Determine the [X, Y] coordinate at the center of the cell enclosing the given text.  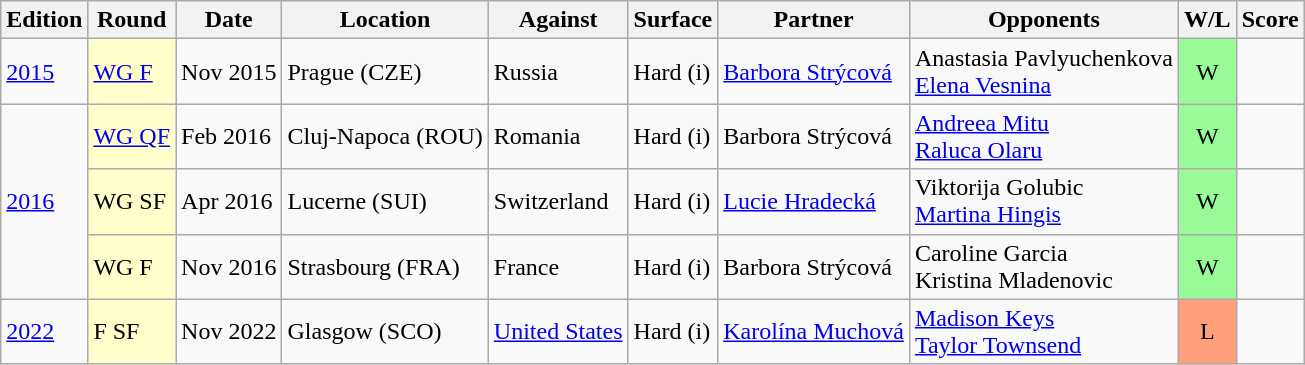
W/L [1207, 20]
Prague (CZE) [385, 72]
Edition [44, 20]
Karolína Muchová [814, 332]
Cluj-Napoca (ROU) [385, 136]
2022 [44, 332]
Surface [673, 20]
Lucerne (SUI) [385, 202]
Glasgow (SCO) [385, 332]
Madison Keys Taylor Townsend [1044, 332]
Russia [558, 72]
Viktorija Golubic Martina Hingis [1044, 202]
Romania [558, 136]
Nov 2022 [229, 332]
Apr 2016 [229, 202]
Against [558, 20]
Anastasia Pavlyuchenkova Elena Vesnina [1044, 72]
2016 [44, 202]
Round [132, 20]
Andreea Mitu Raluca Olaru [1044, 136]
Nov 2015 [229, 72]
WG SF [132, 202]
L [1207, 332]
F SF [132, 332]
WG QF [132, 136]
Lucie Hradecká [814, 202]
Score [1270, 20]
2015 [44, 72]
Location [385, 20]
Caroline Garcia Kristina Mladenovic [1044, 266]
Feb 2016 [229, 136]
Nov 2016 [229, 266]
Date [229, 20]
France [558, 266]
Opponents [1044, 20]
Switzerland [558, 202]
United States [558, 332]
Partner [814, 20]
Strasbourg (FRA) [385, 266]
